Capture the cell that displays the provided text and extract its (x, y) central coordinate. 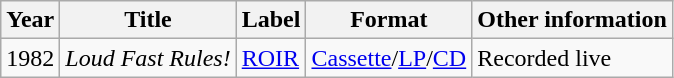
1982 (30, 58)
Other information (572, 20)
Title (148, 20)
ROIR (271, 58)
Recorded live (572, 58)
Year (30, 20)
Label (271, 20)
Format (389, 20)
Loud Fast Rules! (148, 58)
Cassette/LP/CD (389, 58)
